Scan for the cell matching the given text and deliver its (x, y) coordinate at center. 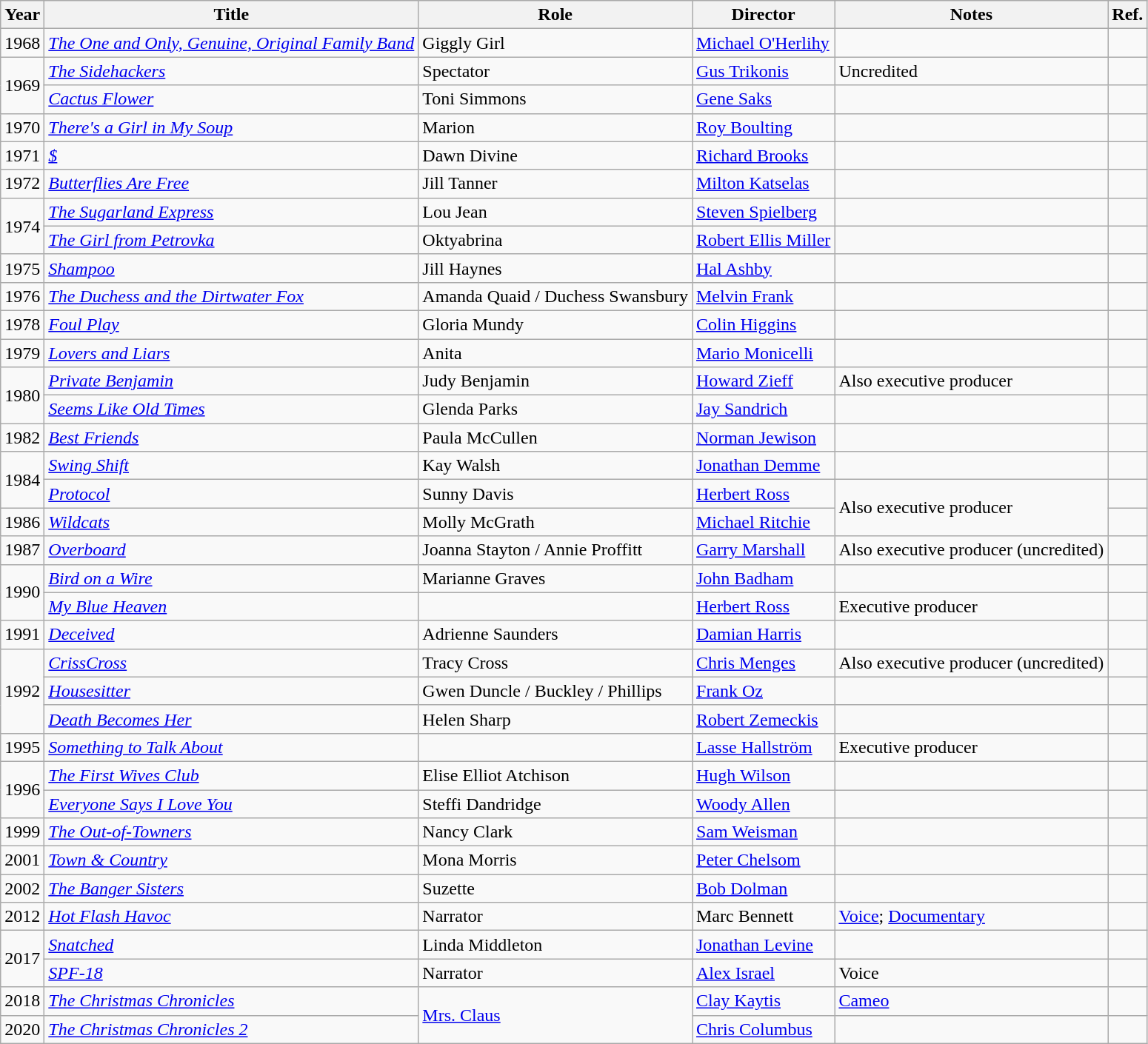
Michael O'Herlihy (763, 43)
Steffi Dandridge (555, 803)
The Banger Sisters (231, 889)
Colin Higgins (763, 324)
Sunny Davis (555, 494)
Butterflies Are Free (231, 184)
Overboard (231, 550)
Clay Kaytis (763, 1001)
Molly McGrath (555, 522)
Voice; Documentary (972, 917)
1995 (22, 747)
Frank Oz (763, 691)
Director (763, 15)
Year (22, 15)
Nancy Clark (555, 832)
The One and Only, Genuine, Original Family Band (231, 43)
Hal Ashby (763, 268)
Cactus Flower (231, 99)
Giggly Girl (555, 43)
The Sugarland Express (231, 212)
Role (555, 15)
Steven Spielberg (763, 212)
1975 (22, 268)
Woody Allen (763, 803)
Howard Zieff (763, 381)
Private Benjamin (231, 381)
Best Friends (231, 438)
Hugh Wilson (763, 775)
2017 (22, 959)
Snatched (231, 945)
Roy Boulting (763, 127)
1986 (22, 522)
1974 (22, 226)
Notes (972, 15)
Gwen Duncle / Buckley / Phillips (555, 691)
Gus Trikonis (763, 71)
1990 (22, 592)
Marion (555, 127)
Michael Ritchie (763, 522)
Lou Jean (555, 212)
1968 (22, 43)
Suzette (555, 889)
Glenda Parks (555, 409)
Garry Marshall (763, 550)
My Blue Heaven (231, 606)
Paula McCullen (555, 438)
The Duchess and the Dirtwater Fox (231, 296)
Swing Shift (231, 466)
Bird on a Wire (231, 578)
2012 (22, 917)
The Out-of-Towners (231, 832)
1978 (22, 324)
Robert Zemeckis (763, 719)
Ref. (1127, 15)
Uncredited (972, 71)
Toni Simmons (555, 99)
1987 (22, 550)
Everyone Says I Love You (231, 803)
Seems Like Old Times (231, 409)
Elise Elliot Atchison (555, 775)
Marianne Graves (555, 578)
Cameo (972, 1001)
Housesitter (231, 691)
The Girl from Petrovka (231, 240)
Mona Morris (555, 860)
Linda Middleton (555, 945)
1991 (22, 635)
The Sidehackers (231, 71)
Peter Chelsom (763, 860)
1999 (22, 832)
1980 (22, 395)
Wildcats (231, 522)
Something to Talk About (231, 747)
Death Becomes Her (231, 719)
1976 (22, 296)
Tracy Cross (555, 663)
Town & Country (231, 860)
Marc Bennett (763, 917)
Joanna Stayton / Annie Proffitt (555, 550)
Milton Katselas (763, 184)
The First Wives Club (231, 775)
Jay Sandrich (763, 409)
Hot Flash Havoc (231, 917)
Gene Saks (763, 99)
1996 (22, 789)
1972 (22, 184)
Title (231, 15)
1979 (22, 353)
Protocol (231, 494)
2020 (22, 1029)
Chris Menges (763, 663)
Oktyabrina (555, 240)
Lovers and Liars (231, 353)
Alex Israel (763, 973)
Amanda Quaid / Duchess Swansbury (555, 296)
Voice (972, 973)
2018 (22, 1001)
Lasse Hallström (763, 747)
2002 (22, 889)
Shampoo (231, 268)
Sam Weisman (763, 832)
$ (231, 155)
The Christmas Chronicles 2 (231, 1029)
Jonathan Levine (763, 945)
1992 (22, 691)
The Christmas Chronicles (231, 1001)
Norman Jewison (763, 438)
There's a Girl in My Soup (231, 127)
John Badham (763, 578)
Robert Ellis Miller (763, 240)
Richard Brooks (763, 155)
1970 (22, 127)
Mario Monicelli (763, 353)
Kay Walsh (555, 466)
Damian Harris (763, 635)
Bob Dolman (763, 889)
Gloria Mundy (555, 324)
Jill Tanner (555, 184)
Chris Columbus (763, 1029)
Adrienne Saunders (555, 635)
2001 (22, 860)
Jonathan Demme (763, 466)
Jill Haynes (555, 268)
Mrs. Claus (555, 1015)
Melvin Frank (763, 296)
Anita (555, 353)
CrissCross (231, 663)
1971 (22, 155)
Judy Benjamin (555, 381)
Dawn Divine (555, 155)
SPF-18 (231, 973)
1982 (22, 438)
Helen Sharp (555, 719)
1984 (22, 480)
Deceived (231, 635)
Foul Play (231, 324)
1969 (22, 85)
Spectator (555, 71)
